Identify which cell holds the provided text, then report its (X, Y) central coordinate. 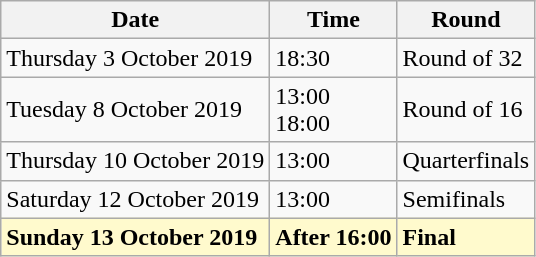
Thursday 10 October 2019 (136, 161)
Round of 32 (466, 58)
Thursday 3 October 2019 (136, 58)
Saturday 12 October 2019 (136, 199)
Final (466, 237)
Time (334, 20)
Tuesday 8 October 2019 (136, 110)
After 16:00 (334, 237)
Date (136, 20)
Quarterfinals (466, 161)
Sunday 13 October 2019 (136, 237)
Round of 16 (466, 110)
18:30 (334, 58)
13:0018:00 (334, 110)
Round (466, 20)
Semifinals (466, 199)
